Provide the (x, y) coordinate of the cell's center where the given text is located.  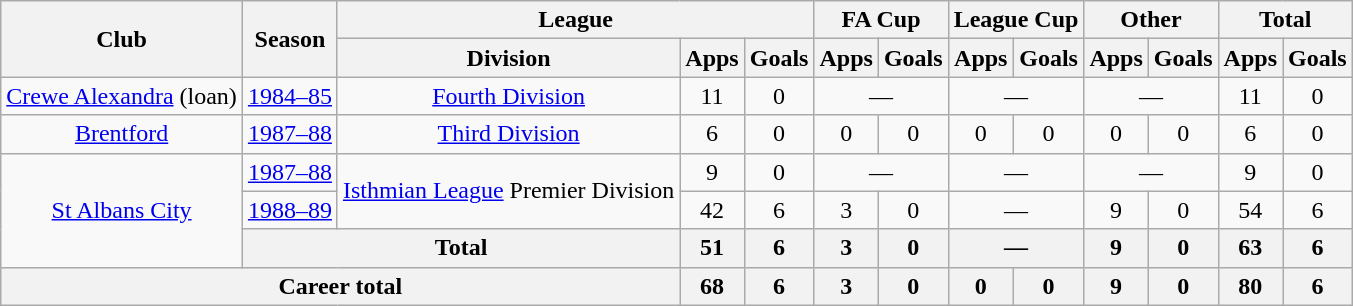
63 (1250, 248)
54 (1250, 210)
Division (508, 58)
League (576, 20)
St Albans City (122, 210)
42 (712, 210)
80 (1250, 286)
FA Cup (881, 20)
1984–85 (290, 96)
Crewe Alexandra (loan) (122, 96)
Club (122, 39)
Season (290, 39)
68 (712, 286)
League Cup (1016, 20)
Isthmian League Premier Division (508, 191)
Brentford (122, 134)
Other (1151, 20)
1988–89 (290, 210)
Third Division (508, 134)
Fourth Division (508, 96)
Career total (340, 286)
51 (712, 248)
